Determine the [X, Y] coordinate at the center of the cell enclosing the given text.  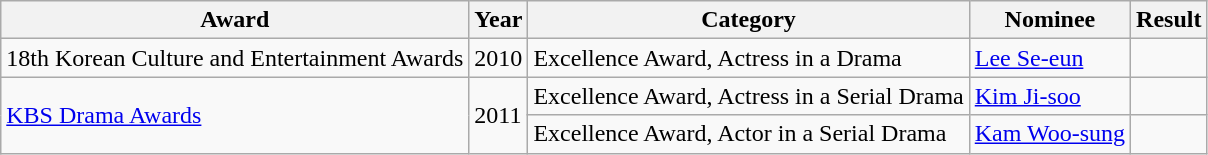
Excellence Award, Actress in a Serial Drama [748, 96]
Kam Woo-sung [1050, 134]
Result [1169, 20]
Award [235, 20]
2011 [498, 115]
Category [748, 20]
Kim Ji-soo [1050, 96]
KBS Drama Awards [235, 115]
Lee Se-eun [1050, 58]
Nominee [1050, 20]
Year [498, 20]
2010 [498, 58]
Excellence Award, Actor in a Serial Drama [748, 134]
18th Korean Culture and Entertainment Awards [235, 58]
Excellence Award, Actress in a Drama [748, 58]
